Locate the cell with the specified text and output its [X, Y] center coordinate. 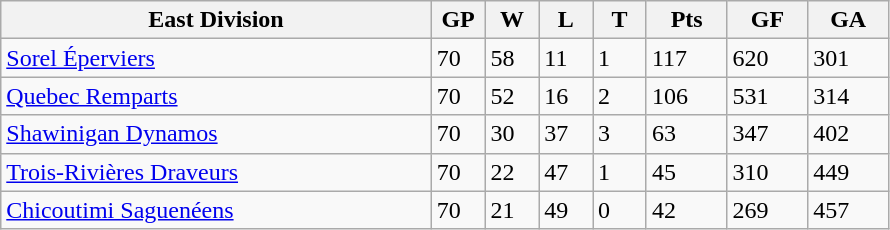
620 [768, 58]
117 [686, 58]
GF [768, 20]
449 [848, 172]
347 [768, 134]
52 [512, 96]
16 [566, 96]
37 [566, 134]
314 [848, 96]
GP [458, 20]
58 [512, 58]
47 [566, 172]
531 [768, 96]
Quebec Remparts [216, 96]
Shawinigan Dynamos [216, 134]
63 [686, 134]
310 [768, 172]
Trois-Rivières Draveurs [216, 172]
457 [848, 210]
East Division [216, 20]
L [566, 20]
2 [620, 96]
0 [620, 210]
402 [848, 134]
T [620, 20]
Sorel Éperviers [216, 58]
30 [512, 134]
301 [848, 58]
45 [686, 172]
42 [686, 210]
3 [620, 134]
Chicoutimi Saguenéens [216, 210]
21 [512, 210]
106 [686, 96]
49 [566, 210]
W [512, 20]
22 [512, 172]
Pts [686, 20]
GA [848, 20]
269 [768, 210]
11 [566, 58]
